For the text-containing cell, return its midpoint in [x, y] coordinate format. 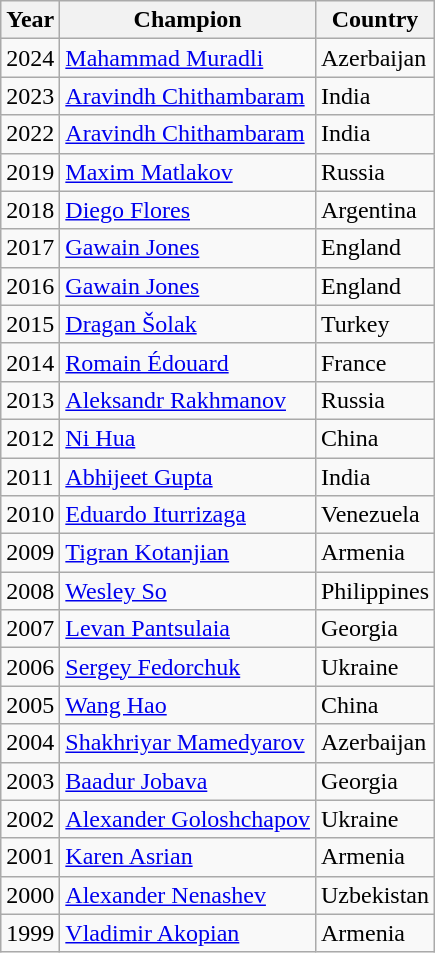
Karen Asrian [188, 857]
2000 [30, 895]
France [374, 362]
2014 [30, 362]
Ni Hua [188, 438]
2002 [30, 819]
Year [30, 20]
Baadur Jobava [188, 781]
Turkey [374, 324]
Vladimir Akopian [188, 933]
2004 [30, 743]
2015 [30, 324]
Venezuela [374, 515]
Romain Édouard [188, 362]
2005 [30, 705]
2012 [30, 438]
2007 [30, 629]
1999 [30, 933]
Champion [188, 20]
Wesley So [188, 591]
2017 [30, 248]
Argentina [374, 210]
Diego Flores [188, 210]
2011 [30, 477]
2024 [30, 58]
2016 [30, 286]
Shakhriyar Mamedyarov [188, 743]
Alexander Nenashev [188, 895]
Tigran Kotanjian [188, 553]
Mahammad Muradli [188, 58]
2009 [30, 553]
Sergey Fedorchuk [188, 667]
2018 [30, 210]
2022 [30, 134]
2019 [30, 172]
Aleksandr Rakhmanov [188, 400]
2001 [30, 857]
2010 [30, 515]
Levan Pantsulaia [188, 629]
Dragan Šolak [188, 324]
Country [374, 20]
2023 [30, 96]
Maxim Matlakov [188, 172]
2003 [30, 781]
Wang Hao [188, 705]
2006 [30, 667]
Uzbekistan [374, 895]
Abhijeet Gupta [188, 477]
2013 [30, 400]
Eduardo Iturrizaga [188, 515]
Philippines [374, 591]
2008 [30, 591]
Alexander Goloshchapov [188, 819]
